Pinpoint the cell where the given text exists, returning its [x, y] midpoint coordinate. 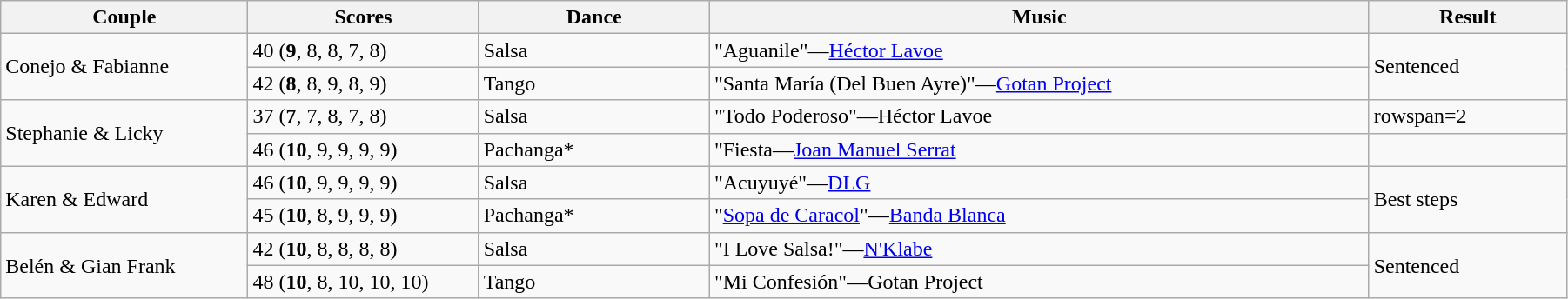
"Aguanile"—Héctor Lavoe [1039, 50]
"Acuyuyé"—DLG [1039, 183]
40 (9, 8, 8, 7, 8) [364, 50]
"Sopa de Caracol"—Banda Blanca [1039, 216]
"Todo Poderoso"—Héctor Lavoe [1039, 116]
"I Love Salsa!"—N'Klabe [1039, 249]
"Santa María (Del Buen Ayre)"—Gotan Project [1039, 83]
Best steps [1467, 199]
Dance [593, 17]
Belén & Gian Frank [124, 265]
42 (10, 8, 8, 8, 8) [364, 249]
"Fiesta—Joan Manuel Serrat [1039, 149]
Music [1039, 17]
Conejo & Fabianne [124, 67]
rowspan=2 [1467, 116]
Result [1467, 17]
42 (8, 8, 9, 8, 9) [364, 83]
Scores [364, 17]
"Mi Confesión"—Gotan Project [1039, 282]
Couple [124, 17]
Stephanie & Licky [124, 133]
Karen & Edward [124, 199]
37 (7, 7, 8, 7, 8) [364, 116]
45 (10, 8, 9, 9, 9) [364, 216]
48 (10, 8, 10, 10, 10) [364, 282]
